Determine the (X, Y) coordinate at the center of the cell enclosing the given text.  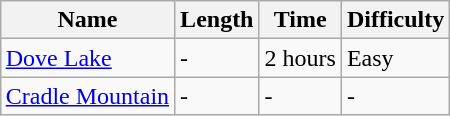
Difficulty (395, 20)
Name (87, 20)
Dove Lake (87, 58)
2 hours (300, 58)
Time (300, 20)
Easy (395, 58)
Cradle Mountain (87, 96)
Length (217, 20)
